Return (x, y) of the center of cell containing provided text 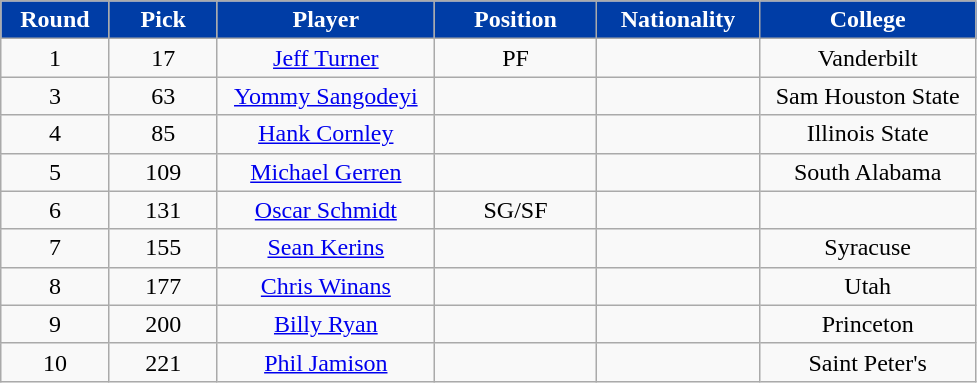
Chris Winans (326, 286)
Position (516, 20)
Vanderbilt (868, 58)
Illinois State (868, 134)
Saint Peter's (868, 362)
4 (55, 134)
6 (55, 210)
Yommy Sangodeyi (326, 96)
SG/SF (516, 210)
Utah (868, 286)
South Alabama (868, 172)
5 (55, 172)
3 (55, 96)
Syracuse (868, 248)
10 (55, 362)
Pick (163, 20)
109 (163, 172)
9 (55, 324)
17 (163, 58)
7 (55, 248)
177 (163, 286)
1 (55, 58)
221 (163, 362)
Round (55, 20)
Sean Kerins (326, 248)
Sam Houston State (868, 96)
155 (163, 248)
Player (326, 20)
131 (163, 210)
Michael Gerren (326, 172)
Princeton (868, 324)
Phil Jamison (326, 362)
85 (163, 134)
Nationality (678, 20)
PF (516, 58)
8 (55, 286)
Oscar Schmidt (326, 210)
Jeff Turner (326, 58)
College (868, 20)
63 (163, 96)
Hank Cornley (326, 134)
200 (163, 324)
Billy Ryan (326, 324)
